Locate the cell with the specified text and output its [X, Y] center coordinate. 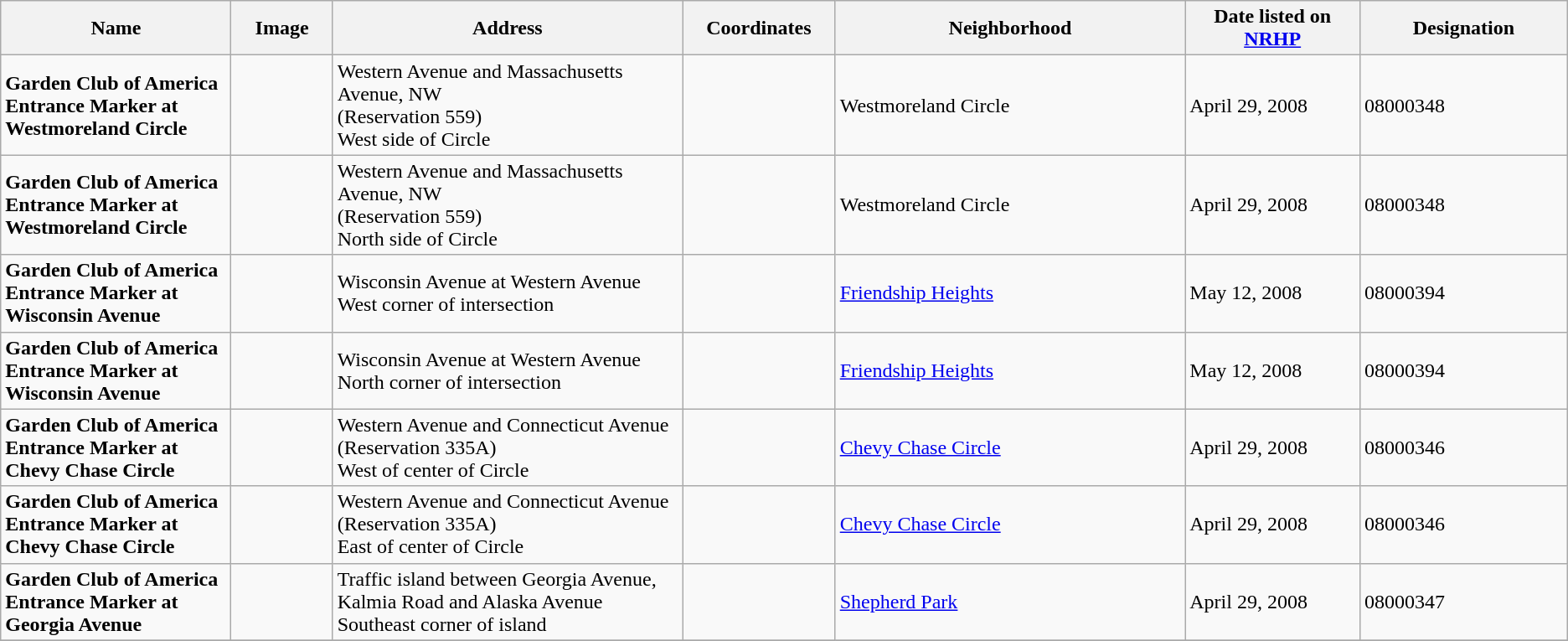
Neighborhood [1010, 28]
Address [508, 28]
Garden Club of America Entrance Marker at Georgia Avenue [116, 602]
Coordinates [759, 28]
Image [281, 28]
Traffic island between Georgia Avenue, Kalmia Road and Alaska AvenueSoutheast corner of island [508, 602]
08000347 [1464, 602]
Western Avenue and Connecticut Avenue(Reservation 335A)East of center of Circle [508, 525]
Wisconsin Avenue at Western AvenueNorth corner of intersection [508, 370]
Wisconsin Avenue at Western AvenueWest corner of intersection [508, 293]
Western Avenue and Connecticut Avenue(Reservation 335A)West of center of Circle [508, 447]
Designation [1464, 28]
Western Avenue and Massachusetts Avenue, NW(Reservation 559)North side of Circle [508, 204]
Shepherd Park [1010, 602]
Western Avenue and Massachusetts Avenue, NW(Reservation 559)West side of Circle [508, 106]
Name [116, 28]
Date listed on NRHP [1273, 28]
